Return the [x, y] coordinate for the center point of the cell that contains the specified text.  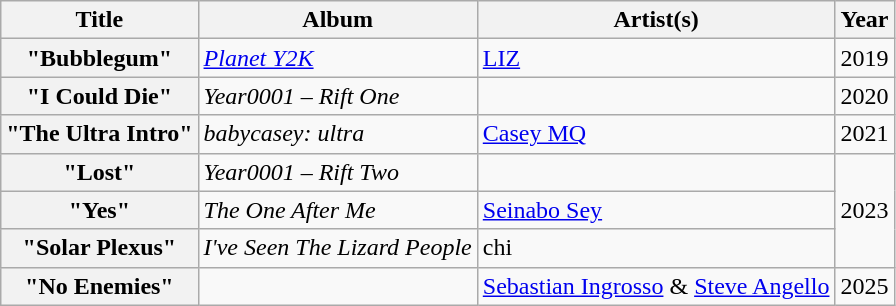
LIZ [656, 58]
2023 [864, 210]
"No Enemies" [100, 286]
chi [656, 248]
Album [338, 20]
2021 [864, 134]
babycasey: ultra [338, 134]
Year0001 – Rift Two [338, 172]
"The Ultra Intro" [100, 134]
Title [100, 20]
Sebastian Ingrosso & Steve Angello [656, 286]
"I Could Die" [100, 96]
The One After Me [338, 210]
Artist(s) [656, 20]
2019 [864, 58]
I've Seen The Lizard People [338, 248]
"Bubblegum" [100, 58]
Planet Y2K [338, 58]
2025 [864, 286]
"Yes" [100, 210]
Year0001 – Rift One [338, 96]
Year [864, 20]
"Solar Plexus" [100, 248]
"Lost" [100, 172]
Seinabo Sey [656, 210]
2020 [864, 96]
Casey MQ [656, 134]
